Capture the cell that displays the provided text and extract its [X, Y] central coordinate. 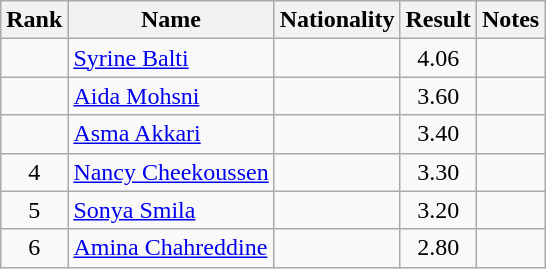
2.80 [438, 248]
Aida Mohsni [171, 96]
6 [34, 248]
3.40 [438, 134]
5 [34, 210]
4 [34, 172]
3.60 [438, 96]
Nationality [337, 20]
Syrine Balti [171, 58]
Sonya Smila [171, 210]
3.20 [438, 210]
Nancy Cheekoussen [171, 172]
Result [438, 20]
3.30 [438, 172]
4.06 [438, 58]
Amina Chahreddine [171, 248]
Notes [510, 20]
Name [171, 20]
Rank [34, 20]
Asma Akkari [171, 134]
